Locate the cell with the specified text and output its (X, Y) center coordinate. 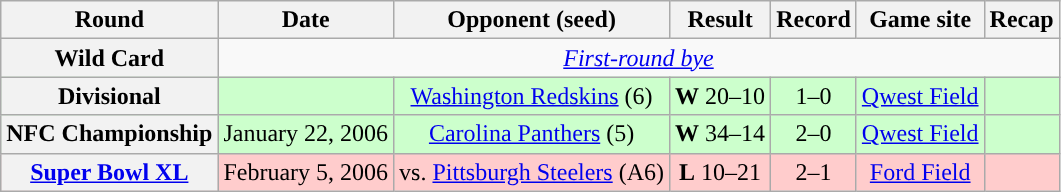
Record (814, 20)
NFC Championship (110, 134)
Super Bowl XL (110, 172)
Round (110, 20)
W 20–10 (720, 96)
Result (720, 20)
Recap (1022, 20)
February 5, 2006 (306, 172)
Date (306, 20)
1–0 (814, 96)
Carolina Panthers (5) (532, 134)
Ford Field (920, 172)
Game site (920, 20)
First-round bye (638, 58)
2–1 (814, 172)
L 10–21 (720, 172)
Divisional (110, 96)
vs. Pittsburgh Steelers (A6) (532, 172)
January 22, 2006 (306, 134)
Wild Card (110, 58)
Opponent (seed) (532, 20)
Washington Redskins (6) (532, 96)
W 34–14 (720, 134)
2–0 (814, 134)
